Find where the given text appears and provide that cell's center as [X, Y] coordinate. 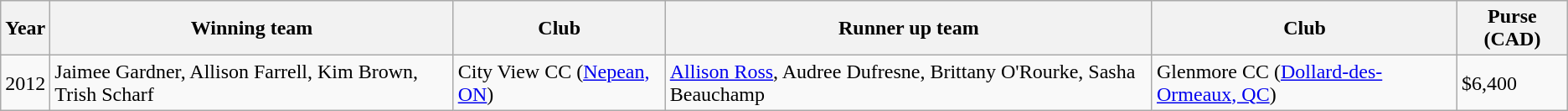
City View CC (Nepean, ON) [560, 82]
Glenmore CC (Dollard-des-Ormeaux, QC) [1304, 82]
Runner up team [908, 29]
Purse (CAD) [1513, 29]
$6,400 [1513, 82]
Allison Ross, Audree Dufresne, Brittany O'Rourke, Sasha Beauchamp [908, 82]
Year [25, 29]
Jaimee Gardner, Allison Farrell, Kim Brown, Trish Scharf [251, 82]
Winning team [251, 29]
2012 [25, 82]
